Scan for the cell matching the given text and deliver its (X, Y) coordinate at center. 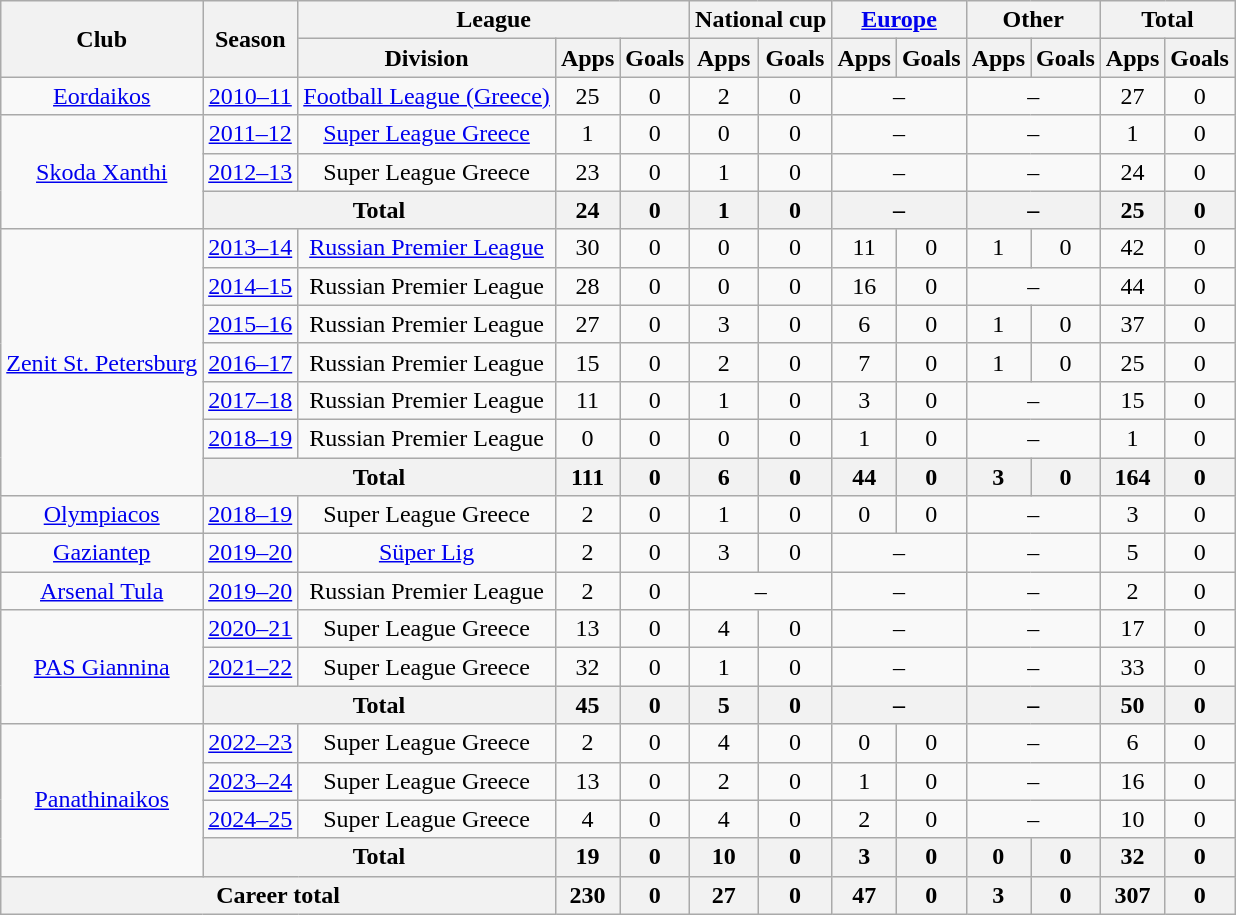
33 (1132, 667)
Olympiacos (102, 515)
164 (1132, 477)
47 (864, 895)
19 (587, 857)
Season (250, 39)
2012–13 (250, 172)
23 (587, 172)
37 (1132, 324)
307 (1132, 895)
Europe (899, 20)
Skoda Xanthi (102, 172)
2014–15 (250, 286)
Eordaikos (102, 96)
2022–23 (250, 743)
Other (1033, 20)
League (494, 20)
42 (1132, 248)
PAS Giannina (102, 667)
230 (587, 895)
45 (587, 705)
2024–25 (250, 819)
Süper Lig (427, 553)
Football League (Greece) (427, 96)
2010–11 (250, 96)
111 (587, 477)
28 (587, 286)
2011–12 (250, 134)
2017–18 (250, 400)
Zenit St. Petersburg (102, 362)
Division (427, 58)
2021–22 (250, 667)
17 (1132, 629)
Club (102, 39)
2013–14 (250, 248)
2015–16 (250, 324)
2023–24 (250, 781)
Panathinaikos (102, 800)
2016–17 (250, 362)
National cup (761, 20)
50 (1132, 705)
30 (587, 248)
Gaziantep (102, 553)
2020–21 (250, 629)
Career total (278, 895)
7 (864, 362)
Arsenal Tula (102, 591)
